For the text-containing cell, return its midpoint in [x, y] coordinate format. 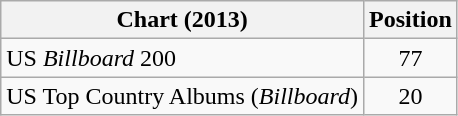
Chart (2013) [182, 20]
Position [411, 20]
20 [411, 96]
US Billboard 200 [182, 58]
US Top Country Albums (Billboard) [182, 96]
77 [411, 58]
